Extract the (X, Y) coordinate from the center of the cell holding the provided text.  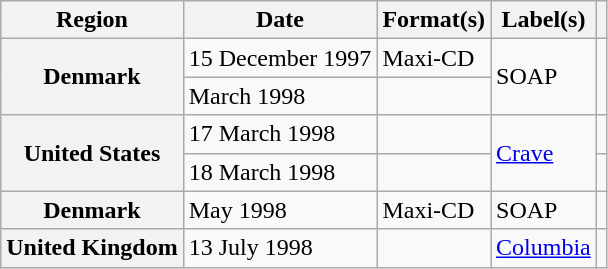
United States (92, 153)
Region (92, 20)
May 1998 (280, 210)
18 March 1998 (280, 172)
United Kingdom (92, 248)
Columbia (544, 248)
Label(s) (544, 20)
15 December 1997 (280, 58)
March 1998 (280, 96)
Date (280, 20)
13 July 1998 (280, 248)
Crave (544, 153)
17 March 1998 (280, 134)
Format(s) (434, 20)
